Provide the (x, y) coordinate of the cell's center where the given text is located.  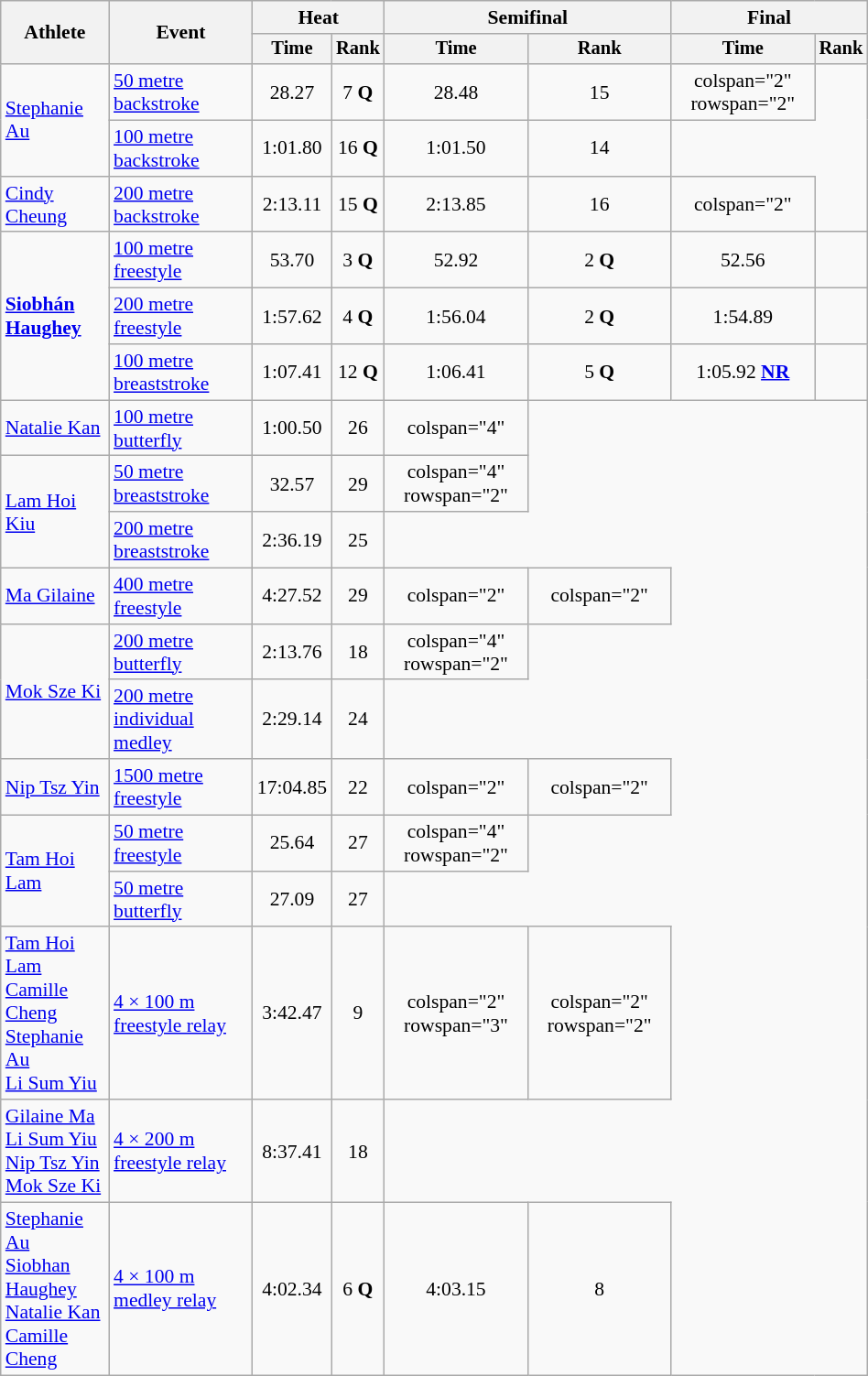
Natalie Kan (55, 428)
100 metre breaststroke (181, 372)
4 × 100 m medley relay (181, 1289)
4:03.15 (456, 1289)
5 Q (599, 372)
24 (358, 720)
28.48 (456, 92)
Nip Tsz Yin (55, 787)
28.27 (292, 92)
100 metre butterfly (181, 428)
50 metre freestyle (181, 844)
100 metre backstroke (181, 148)
32.57 (292, 483)
8 (599, 1289)
Stephanie Au Siobhan Haughey Natalie Kan Camille Cheng (55, 1289)
22 (358, 787)
1500 metre freestyle (181, 787)
27.09 (292, 899)
50 metre breaststroke (181, 483)
4:27.52 (292, 597)
25.64 (292, 844)
52.56 (743, 260)
200 metre individual medley (181, 720)
4 × 200 m freestyle relay (181, 1151)
1:54.89 (743, 317)
Mok Sze Ki (55, 692)
Athlete (55, 33)
50 metre butterfly (181, 899)
6 Q (358, 1289)
14 (599, 148)
1:01.80 (292, 148)
Heat (319, 17)
1:00.50 (292, 428)
Lam Hoi Kiu (55, 512)
1:06.41 (456, 372)
17:04.85 (292, 787)
2:36.19 (292, 540)
25 (358, 540)
16 Q (358, 148)
1:07.41 (292, 372)
Siobhán Haughey (55, 317)
26 (358, 428)
Ma Gilaine (55, 597)
Tam Hoi Lam Camille Cheng Stephanie Au Li Sum Yiu (55, 1014)
2:29.14 (292, 720)
2:13.85 (456, 205)
1:01.50 (456, 148)
colspan="4" (456, 428)
2:13.11 (292, 205)
15 (599, 92)
7 Q (358, 92)
12 Q (358, 372)
50 metre backstroke (181, 92)
200 metre breaststroke (181, 540)
Gilaine Ma Li Sum Yiu Nip Tsz Yin Mok Sze Ki (55, 1151)
4:02.34 (292, 1289)
200 metre backstroke (181, 205)
colspan="2" rowspan="3" (456, 1014)
200 metre butterfly (181, 652)
52.92 (456, 260)
Final (769, 17)
1:56.04 (456, 317)
2:13.76 (292, 652)
4 × 100 m freestyle relay (181, 1014)
100 metre freestyle (181, 260)
Stephanie Au (55, 120)
4 Q (358, 317)
Cindy Cheung (55, 205)
15 Q (358, 205)
Semifinal (527, 17)
Event (181, 33)
1:05.92 NR (743, 372)
8:37.41 (292, 1151)
3:42.47 (292, 1014)
400 metre freestyle (181, 597)
16 (599, 205)
200 metre freestyle (181, 317)
1:57.62 (292, 317)
53.70 (292, 260)
Tam Hoi Lam (55, 872)
3 Q (358, 260)
9 (358, 1014)
